Output the [x, y] coordinate of the center of the cell containing the given text.  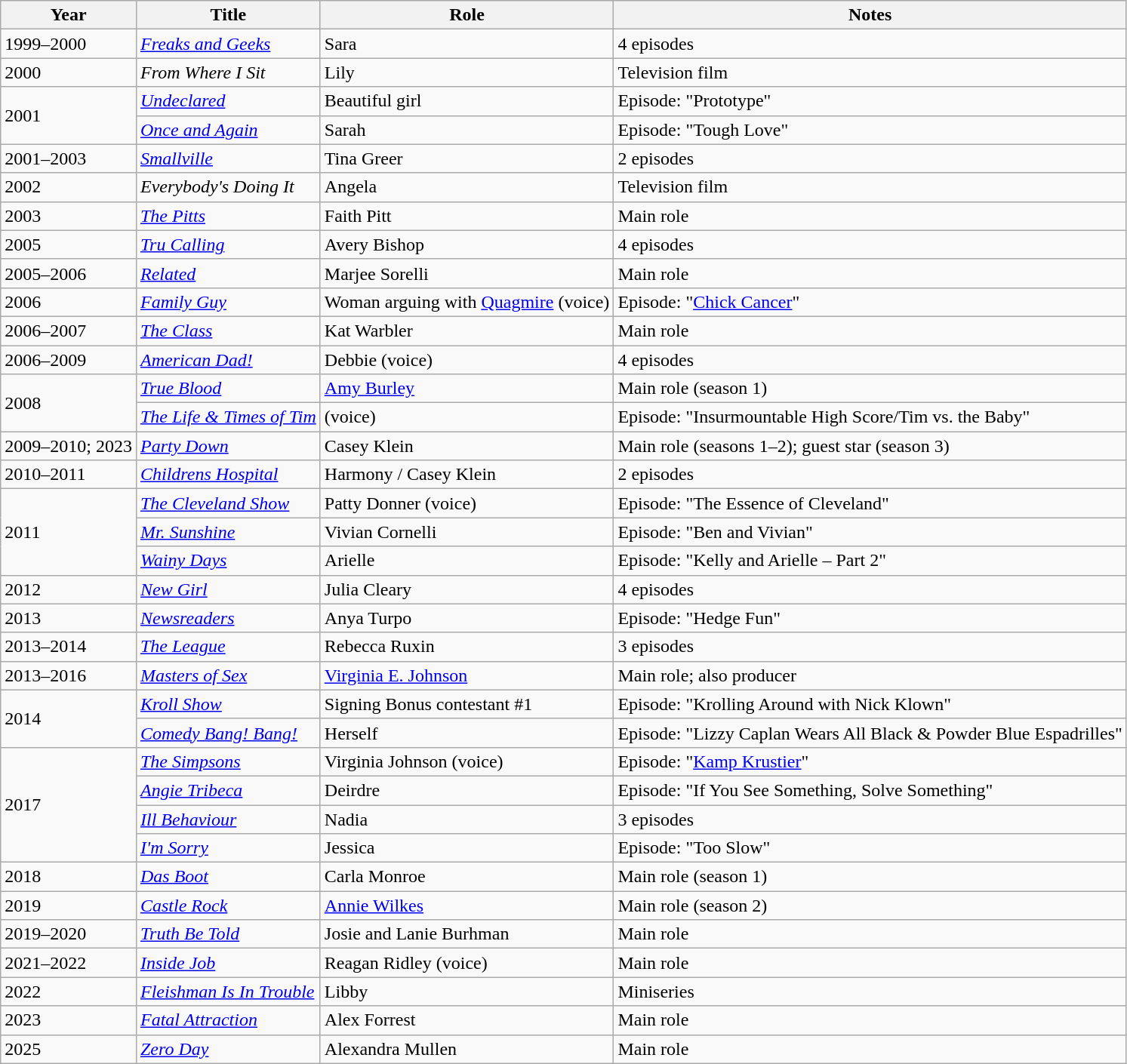
Angela [467, 187]
2025 [69, 1049]
Newsreaders [228, 618]
2003 [69, 216]
Tina Greer [467, 158]
Inside Job [228, 963]
Main role (seasons 1–2); guest star (season 3) [870, 446]
Mr. Sunshine [228, 532]
Herself [467, 733]
Beautiful girl [467, 101]
2018 [69, 877]
2006 [69, 302]
Episode: "Chick Cancer" [870, 302]
Angie Tribeca [228, 790]
Once and Again [228, 130]
Childrens Hospital [228, 475]
Amy Burley [467, 389]
2019 [69, 906]
2013 [69, 618]
Woman arguing with Quagmire (voice) [467, 302]
Main role; also producer [870, 675]
Episode: "Krolling Around with Nick Klown" [870, 704]
Episode: "If You See Something, Solve Something" [870, 790]
Ill Behaviour [228, 819]
Party Down [228, 446]
Title [228, 15]
Das Boot [228, 877]
2005–2006 [69, 273]
2014 [69, 718]
Kat Warbler [467, 331]
2021–2022 [69, 963]
Libby [467, 992]
Episode: "Lizzy Caplan Wears All Black & Powder Blue Espadrilles" [870, 733]
Faith Pitt [467, 216]
2022 [69, 992]
Year [69, 15]
Carla Monroe [467, 877]
Freaks and Geeks [228, 44]
Sara [467, 44]
Anya Turpo [467, 618]
Harmony / Casey Klein [467, 475]
2008 [69, 403]
Episode: "Prototype" [870, 101]
Patty Donner (voice) [467, 503]
Josie and Lanie Burhman [467, 934]
2010–2011 [69, 475]
2006–2007 [69, 331]
Rebecca Ruxin [467, 647]
2017 [69, 804]
Reagan Ridley (voice) [467, 963]
Virginia E. Johnson [467, 675]
Fleishman Is In Trouble [228, 992]
Castle Rock [228, 906]
Fatal Attraction [228, 1020]
Wainy Days [228, 561]
Miniseries [870, 992]
Alexandra Mullen [467, 1049]
2023 [69, 1020]
2013–2016 [69, 675]
Related [228, 273]
1999–2000 [69, 44]
Episode: "Kamp Krustier" [870, 761]
Zero Day [228, 1049]
2001–2003 [69, 158]
2012 [69, 589]
Nadia [467, 819]
The Cleveland Show [228, 503]
Everybody's Doing It [228, 187]
Casey Klein [467, 446]
Lily [467, 72]
Undeclared [228, 101]
2013–2014 [69, 647]
Notes [870, 15]
Episode: "Tough Love" [870, 130]
From Where I Sit [228, 72]
Vivian Cornelli [467, 532]
Julia Cleary [467, 589]
Signing Bonus contestant #1 [467, 704]
Role [467, 15]
Episode: "Ben and Vivian" [870, 532]
Episode: "Hedge Fun" [870, 618]
Truth Be Told [228, 934]
2011 [69, 532]
The Pitts [228, 216]
2001 [69, 115]
2019–2020 [69, 934]
Sarah [467, 130]
2000 [69, 72]
Episode: "The Essence of Cleveland" [870, 503]
Debbie (voice) [467, 360]
Episode: "Insurmountable High Score/Tim vs. the Baby" [870, 417]
Episode: "Too Slow" [870, 848]
Annie Wilkes [467, 906]
Family Guy [228, 302]
(voice) [467, 417]
Marjee Sorelli [467, 273]
American Dad! [228, 360]
Arielle [467, 561]
Episode: "Kelly and Arielle – Part 2" [870, 561]
Smallville [228, 158]
Kroll Show [228, 704]
True Blood [228, 389]
Virginia Johnson (voice) [467, 761]
Avery Bishop [467, 244]
Main role (season 2) [870, 906]
Tru Calling [228, 244]
Deirdre [467, 790]
Alex Forrest [467, 1020]
New Girl [228, 589]
2002 [69, 187]
The Class [228, 331]
The League [228, 647]
2009–2010; 2023 [69, 446]
Masters of Sex [228, 675]
I'm Sorry [228, 848]
Comedy Bang! Bang! [228, 733]
2005 [69, 244]
Jessica [467, 848]
2006–2009 [69, 360]
The Life & Times of Tim [228, 417]
The Simpsons [228, 761]
